Provide the (X, Y) coordinate of the cell's center where the given text is located.  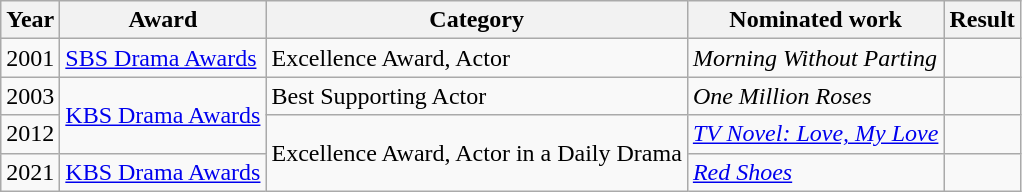
2021 (30, 172)
Nominated work (816, 20)
Excellence Award, Actor (476, 58)
2003 (30, 96)
SBS Drama Awards (163, 58)
Award (163, 20)
Result (982, 20)
2001 (30, 58)
One Million Roses (816, 96)
Year (30, 20)
2012 (30, 134)
Best Supporting Actor (476, 96)
Morning Without Parting (816, 58)
Red Shoes (816, 172)
TV Novel: Love, My Love (816, 134)
Excellence Award, Actor in a Daily Drama (476, 153)
Category (476, 20)
